Return [x, y] of the center of cell containing provided text 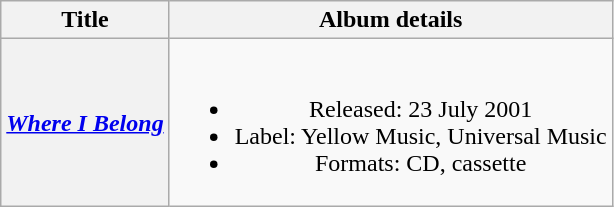
Where I Belong [85, 122]
Title [85, 20]
Album details [390, 20]
Released: 23 July 2001Label: Yellow Music, Universal MusicFormats: CD, cassette [390, 122]
